Locate the cell with the specified text and output its [X, Y] center coordinate. 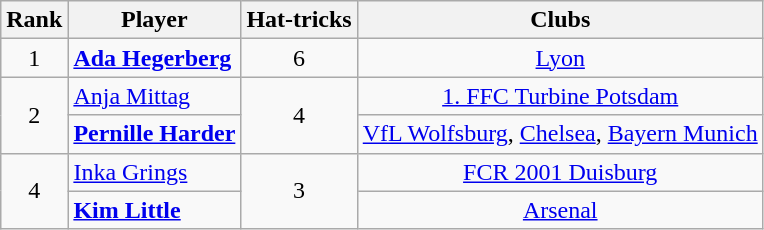
Rank [34, 20]
Pernille Harder [154, 134]
Arsenal [560, 210]
VfL Wolfsburg, Chelsea, Bayern Munich [560, 134]
FCR 2001 Duisburg [560, 172]
6 [299, 58]
3 [299, 191]
Player [154, 20]
1. FFC Turbine Potsdam [560, 96]
Clubs [560, 20]
Anja Mittag [154, 96]
2 [34, 115]
Inka Grings [154, 172]
Ada Hegerberg [154, 58]
Hat-tricks [299, 20]
1 [34, 58]
Kim Little [154, 210]
Lyon [560, 58]
